Locate the cell with the specified text and output its (X, Y) center coordinate. 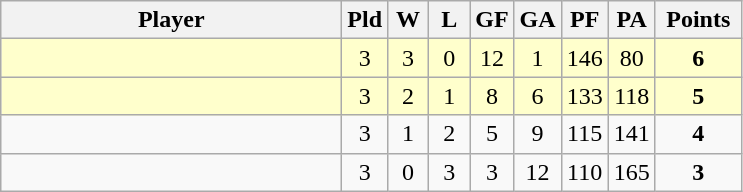
GF (492, 20)
133 (584, 96)
PA (632, 20)
9 (538, 134)
80 (632, 58)
W (408, 20)
118 (632, 96)
8 (492, 96)
146 (584, 58)
110 (584, 172)
PF (584, 20)
165 (632, 172)
Points (698, 20)
4 (698, 134)
GA (538, 20)
141 (632, 134)
Pld (365, 20)
Player (172, 20)
115 (584, 134)
L (450, 20)
